Pinpoint the cell where the given text exists, returning its [x, y] midpoint coordinate. 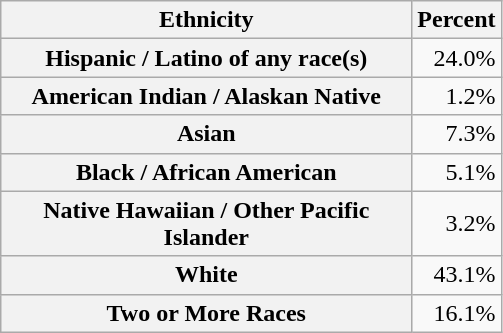
7.3% [456, 134]
1.2% [456, 96]
American Indian / Alaskan Native [206, 96]
43.1% [456, 275]
5.1% [456, 172]
Native Hawaiian / Other Pacific Islander [206, 224]
Percent [456, 20]
Black / African American [206, 172]
Hispanic / Latino of any race(s) [206, 58]
Asian [206, 134]
16.1% [456, 313]
Ethnicity [206, 20]
24.0% [456, 58]
3.2% [456, 224]
Two or More Races [206, 313]
White [206, 275]
